Scan for the cell matching the given text and deliver its [x, y] coordinate at center. 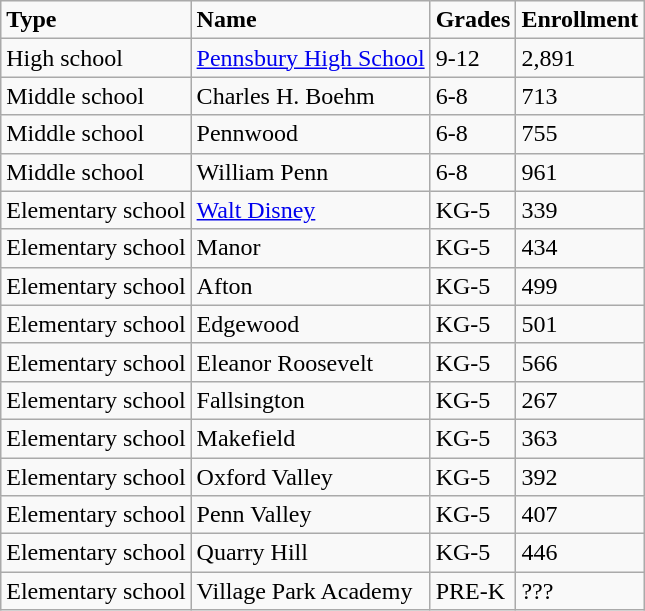
392 [580, 477]
Name [310, 20]
Type [96, 20]
Edgewood [310, 324]
566 [580, 362]
9-12 [473, 58]
??? [580, 591]
501 [580, 324]
Grades [473, 20]
Quarry Hill [310, 553]
Eleanor Roosevelt [310, 362]
713 [580, 96]
William Penn [310, 172]
434 [580, 248]
961 [580, 172]
Enrollment [580, 20]
Makefield [310, 438]
Pennsbury High School [310, 58]
High school [96, 58]
499 [580, 286]
Oxford Valley [310, 477]
755 [580, 134]
Afton [310, 286]
267 [580, 400]
PRE-K [473, 591]
2,891 [580, 58]
Village Park Academy [310, 591]
Pennwood [310, 134]
Walt Disney [310, 210]
446 [580, 553]
Fallsington [310, 400]
Penn Valley [310, 515]
407 [580, 515]
363 [580, 438]
Charles H. Boehm [310, 96]
Manor [310, 248]
339 [580, 210]
